Scan for the cell matching the given text and deliver its [X, Y] coordinate at center. 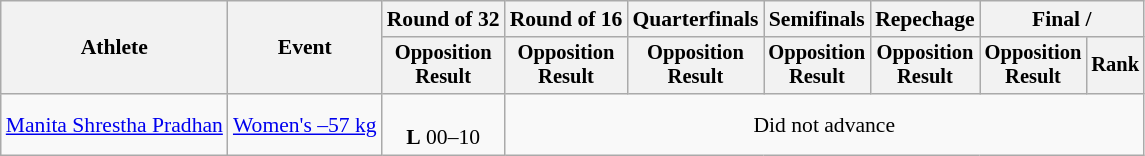
Athlete [114, 48]
Manita Shrestha Pradhan [114, 124]
L 00–10 [444, 124]
Round of 16 [566, 19]
Semifinals [818, 19]
Women's –57 kg [305, 124]
Repechage [925, 19]
Final / [1062, 19]
Event [305, 48]
Did not advance [824, 124]
Quarterfinals [695, 19]
Round of 32 [444, 19]
Rank [1115, 66]
